Pinpoint the cell where the given text exists, returning its (x, y) midpoint coordinate. 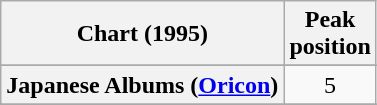
5 (330, 85)
Chart (1995) (142, 34)
Japanese Albums (Oricon) (142, 85)
Peakposition (330, 34)
